Locate the cell with the specified text and output its [X, Y] center coordinate. 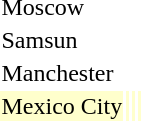
Mexico City [62, 106]
Samsun [62, 40]
Manchester [62, 73]
